Detect which cell encompasses the target text, then output its (x, y) center coordinate. 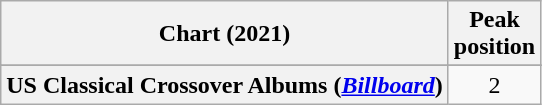
2 (494, 85)
Peakposition (494, 34)
US Classical Crossover Albums (Billboard) (225, 85)
Chart (2021) (225, 34)
